For the text-containing cell, return its midpoint in (X, Y) coordinate format. 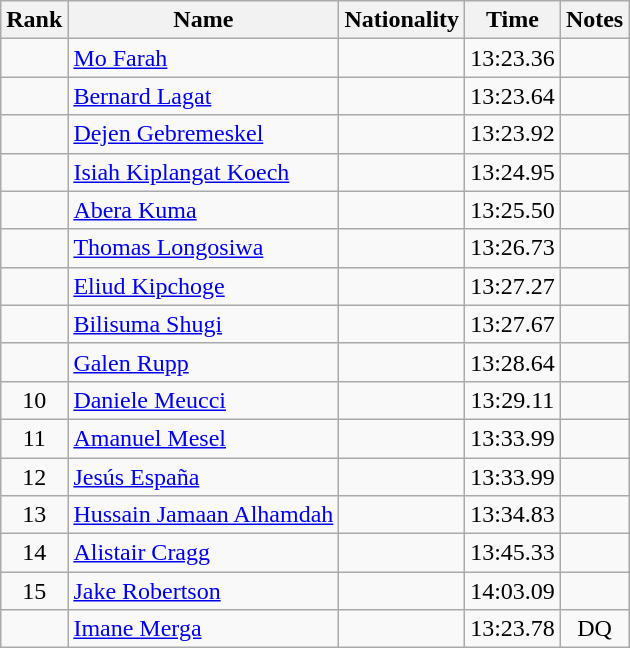
Bilisuma Shugi (204, 324)
Time (513, 20)
Jake Robertson (204, 591)
13:28.64 (513, 362)
13:27.67 (513, 324)
Daniele Meucci (204, 400)
Galen Rupp (204, 362)
13 (34, 515)
Alistair Cragg (204, 553)
Thomas Longosiwa (204, 248)
Dejen Gebremeskel (204, 134)
Nationality (402, 20)
Hussain Jamaan Alhamdah (204, 515)
13:23.36 (513, 58)
Abera Kuma (204, 210)
Jesús España (204, 477)
Eliud Kipchoge (204, 286)
13:27.27 (513, 286)
Name (204, 20)
Notes (594, 20)
15 (34, 591)
Rank (34, 20)
DQ (594, 629)
Mo Farah (204, 58)
13:26.73 (513, 248)
10 (34, 400)
Imane Merga (204, 629)
11 (34, 438)
13:24.95 (513, 172)
13:23.78 (513, 629)
13:34.83 (513, 515)
13:23.64 (513, 96)
14 (34, 553)
14:03.09 (513, 591)
13:45.33 (513, 553)
Bernard Lagat (204, 96)
Amanuel Mesel (204, 438)
13:25.50 (513, 210)
13:23.92 (513, 134)
13:29.11 (513, 400)
Isiah Kiplangat Koech (204, 172)
12 (34, 477)
